Output the (x, y) coordinate of the center of the cell containing the given text.  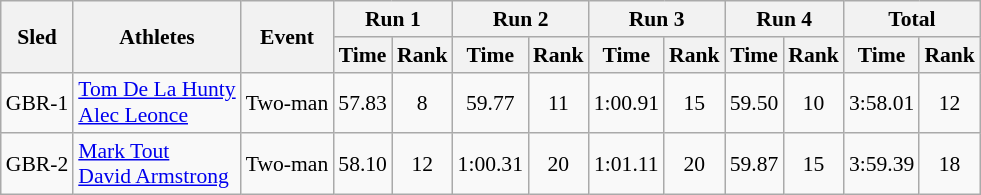
3:59.39 (882, 164)
GBR-1 (37, 102)
18 (950, 164)
1:01.11 (626, 164)
59.87 (754, 164)
Sled (37, 36)
Mark ToutDavid Armstrong (156, 164)
GBR-2 (37, 164)
Run 2 (521, 19)
3:58.01 (882, 102)
Tom De La HuntyAlec Leonce (156, 102)
Athletes (156, 36)
59.50 (754, 102)
Run 3 (657, 19)
Run 1 (392, 19)
8 (422, 102)
1:00.91 (626, 102)
57.83 (362, 102)
11 (558, 102)
1:00.31 (490, 164)
Total (912, 19)
Run 4 (784, 19)
59.77 (490, 102)
58.10 (362, 164)
Event (288, 36)
10 (814, 102)
